Determine the [x, y] coordinate at the center of the cell enclosing the given text.  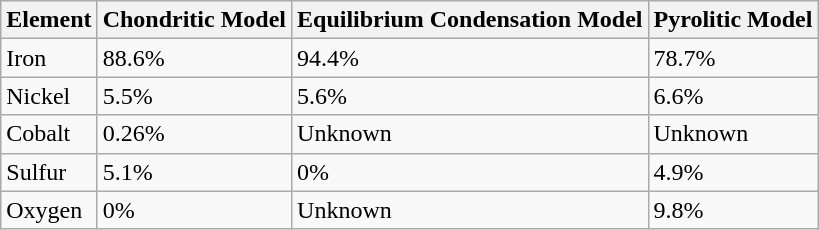
Element [49, 20]
5.1% [194, 172]
Nickel [49, 96]
0.26% [194, 134]
9.8% [733, 210]
4.9% [733, 172]
6.6% [733, 96]
Equilibrium Condensation Model [470, 20]
Cobalt [49, 134]
Chondritic Model [194, 20]
Iron [49, 58]
5.5% [194, 96]
Sulfur [49, 172]
Oxygen [49, 210]
Pyrolitic Model [733, 20]
5.6% [470, 96]
94.4% [470, 58]
88.6% [194, 58]
78.7% [733, 58]
